Pinpoint the cell where the given text exists, returning its (X, Y) midpoint coordinate. 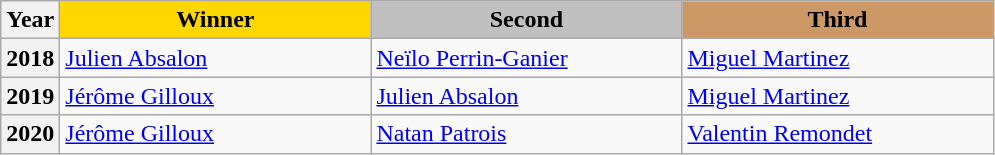
Valentin Remondet (838, 134)
Year (30, 20)
Third (838, 20)
2018 (30, 58)
Winner (216, 20)
Neïlo Perrin-Ganier (526, 58)
Natan Patrois (526, 134)
2020 (30, 134)
2019 (30, 96)
Second (526, 20)
